Identify which cell holds the provided text, then report its (x, y) central coordinate. 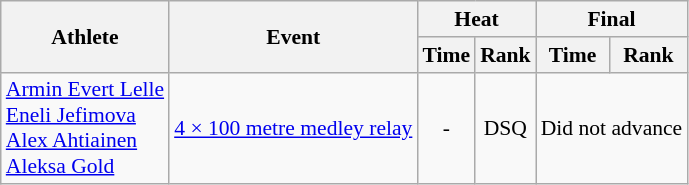
- (446, 128)
Event (293, 36)
Final (612, 19)
Armin Evert LelleEneli JefimovaAlex AhtiainenAleksa Gold (85, 128)
Athlete (85, 36)
Heat (476, 19)
4 × 100 metre medley relay (293, 128)
DSQ (506, 128)
Did not advance (612, 128)
